Pinpoint the cell where the given text exists, returning its [x, y] midpoint coordinate. 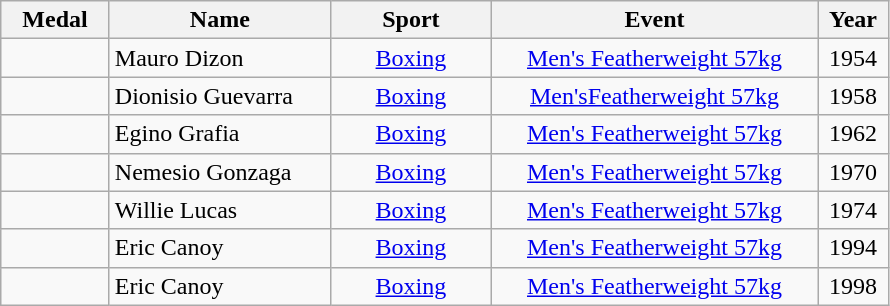
Medal [56, 20]
Mauro Dizon [220, 58]
Name [220, 20]
Nemesio Gonzaga [220, 172]
1958 [854, 96]
1962 [854, 134]
Men'sFeatherweight 57kg [654, 96]
Event [654, 20]
1994 [854, 248]
Year [854, 20]
1954 [854, 58]
Egino Grafia [220, 134]
1998 [854, 286]
1974 [854, 210]
Willie Lucas [220, 210]
1970 [854, 172]
Sport [410, 20]
Dionisio Guevarra [220, 96]
